Find where the given text appears and provide that cell's center as (x, y) coordinate. 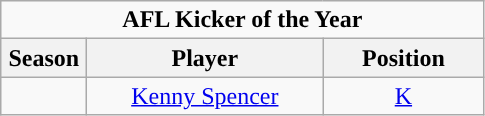
AFL Kicker of the Year (242, 20)
Season (44, 58)
K (404, 96)
Player (205, 58)
Kenny Spencer (205, 96)
Position (404, 58)
